Identify which cell holds the provided text, then report its [X, Y] central coordinate. 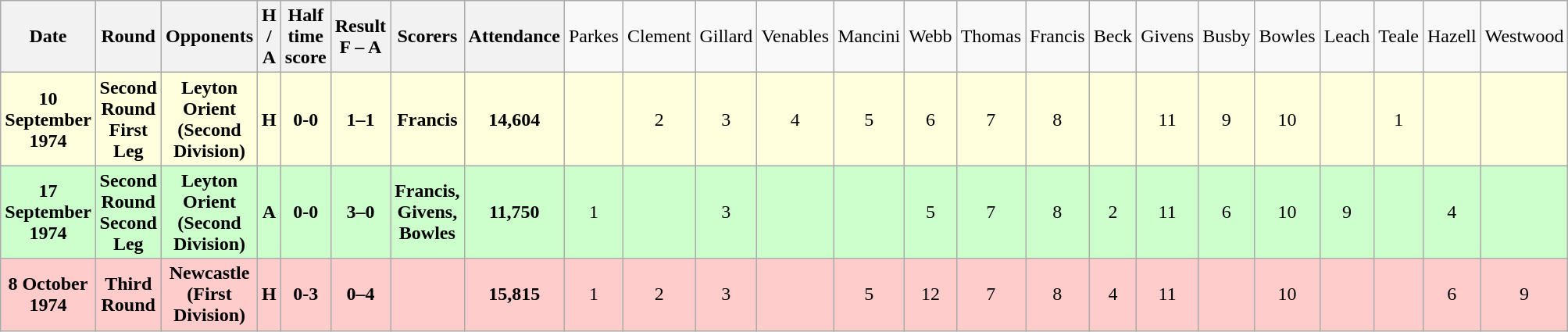
1–1 [360, 119]
Scorers [427, 37]
15,815 [514, 295]
10 September 1974 [48, 119]
12 [930, 295]
0–4 [360, 295]
Venables [795, 37]
H / A [270, 37]
Thomas [991, 37]
Second Round Second Leg [128, 212]
ResultF – A [360, 37]
Hazell [1452, 37]
Round [128, 37]
Half time score [305, 37]
Busby [1227, 37]
Attendance [514, 37]
Francis, Givens, Bowles [427, 212]
0-3 [305, 295]
Date [48, 37]
Leach [1347, 37]
Beck [1113, 37]
Mancini [869, 37]
Clement [659, 37]
Newcastle (First Division) [209, 295]
A [270, 212]
3–0 [360, 212]
Webb [930, 37]
8 October 1974 [48, 295]
Opponents [209, 37]
Second Round First Leg [128, 119]
Parkes [594, 37]
Givens [1167, 37]
14,604 [514, 119]
11,750 [514, 212]
17 September 1974 [48, 212]
Third Round [128, 295]
Westwood [1524, 37]
Teale [1398, 37]
Gillard [727, 37]
Bowles [1288, 37]
